Capture the cell that displays the provided text and extract its (x, y) central coordinate. 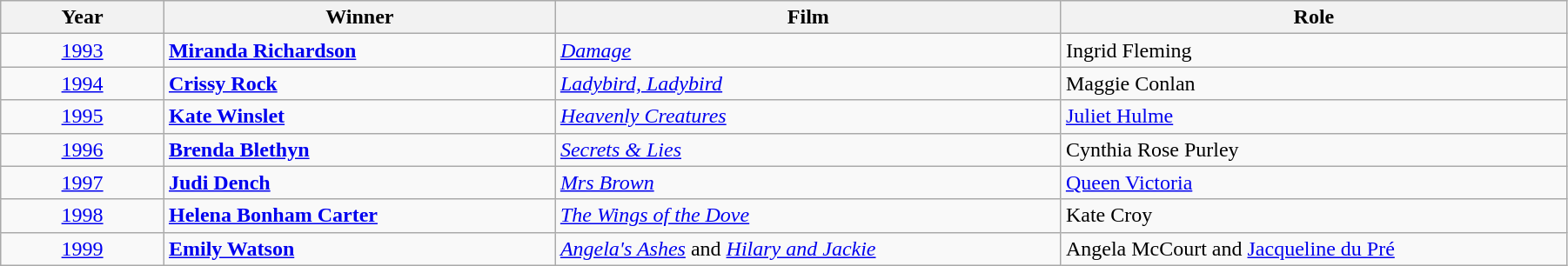
Heavenly Creatures (807, 116)
Maggie Conlan (1314, 83)
1997 (83, 183)
Kate Croy (1314, 216)
Brenda Blethyn (359, 150)
Miranda Richardson (359, 50)
Year (83, 17)
Angela's Ashes and Hilary and Jackie (807, 249)
1994 (83, 83)
Angela McCourt and Jacqueline du Pré (1314, 249)
Winner (359, 17)
1999 (83, 249)
1998 (83, 216)
Role (1314, 17)
Ladybird, Ladybird (807, 83)
1993 (83, 50)
Damage (807, 50)
Secrets & Lies (807, 150)
Helena Bonham Carter (359, 216)
Kate Winslet (359, 116)
Emily Watson (359, 249)
Film (807, 17)
Juliet Hulme (1314, 116)
Ingrid Fleming (1314, 50)
Crissy Rock (359, 83)
Mrs Brown (807, 183)
1996 (83, 150)
1995 (83, 116)
The Wings of the Dove (807, 216)
Cynthia Rose Purley (1314, 150)
Judi Dench (359, 183)
Queen Victoria (1314, 183)
